Pinpoint the cell where the given text exists, returning its (x, y) midpoint coordinate. 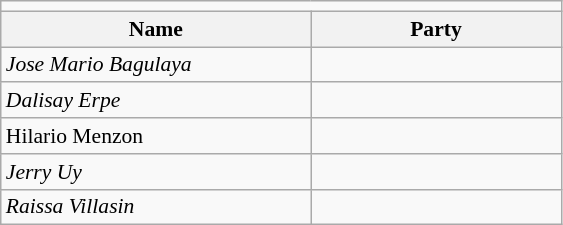
Hilario Menzon (156, 136)
Raissa Villasin (156, 207)
Party (436, 29)
Jerry Uy (156, 172)
Dalisay Erpe (156, 101)
Jose Mario Bagulaya (156, 65)
Name (156, 29)
